Extract the [X, Y] coordinate from the center of the cell holding the provided text.  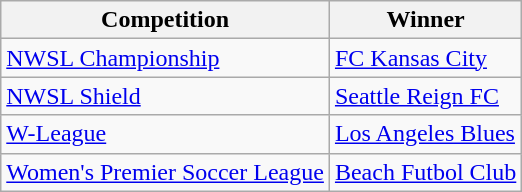
NWSL Championship [166, 58]
Winner [425, 20]
W-League [166, 134]
Beach Futbol Club [425, 172]
Competition [166, 20]
Women's Premier Soccer League [166, 172]
Seattle Reign FC [425, 96]
Los Angeles Blues [425, 134]
FC Kansas City [425, 58]
NWSL Shield [166, 96]
